Provide the [X, Y] coordinate of the cell's center where the given text is located.  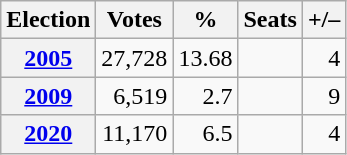
Election [48, 20]
6.5 [206, 134]
+/– [324, 20]
2.7 [206, 96]
Seats [270, 20]
13.68 [206, 58]
2005 [48, 58]
11,170 [134, 134]
9 [324, 96]
% [206, 20]
27,728 [134, 58]
6,519 [134, 96]
Votes [134, 20]
2009 [48, 96]
2020 [48, 134]
